Identify which cell holds the provided text, then report its (X, Y) central coordinate. 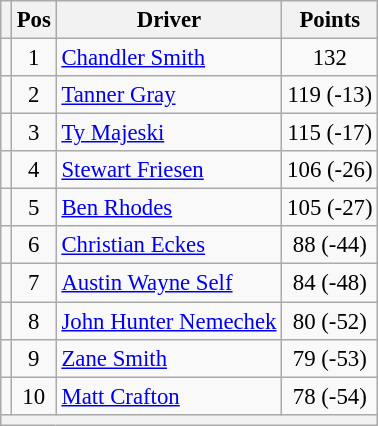
Points (330, 20)
Ty Majeski (169, 133)
80 (-52) (330, 321)
3 (34, 133)
Ben Rhodes (169, 208)
John Hunter Nemechek (169, 321)
79 (-53) (330, 358)
Zane Smith (169, 358)
6 (34, 245)
78 (-54) (330, 396)
7 (34, 283)
4 (34, 170)
Austin Wayne Self (169, 283)
Pos (34, 20)
119 (-13) (330, 95)
106 (-26) (330, 170)
2 (34, 95)
10 (34, 396)
Matt Crafton (169, 396)
Driver (169, 20)
Stewart Friesen (169, 170)
1 (34, 58)
9 (34, 358)
132 (330, 58)
88 (-44) (330, 245)
Tanner Gray (169, 95)
Christian Eckes (169, 245)
5 (34, 208)
115 (-17) (330, 133)
8 (34, 321)
84 (-48) (330, 283)
Chandler Smith (169, 58)
105 (-27) (330, 208)
